Detect which cell encompasses the target text, then output its (x, y) center coordinate. 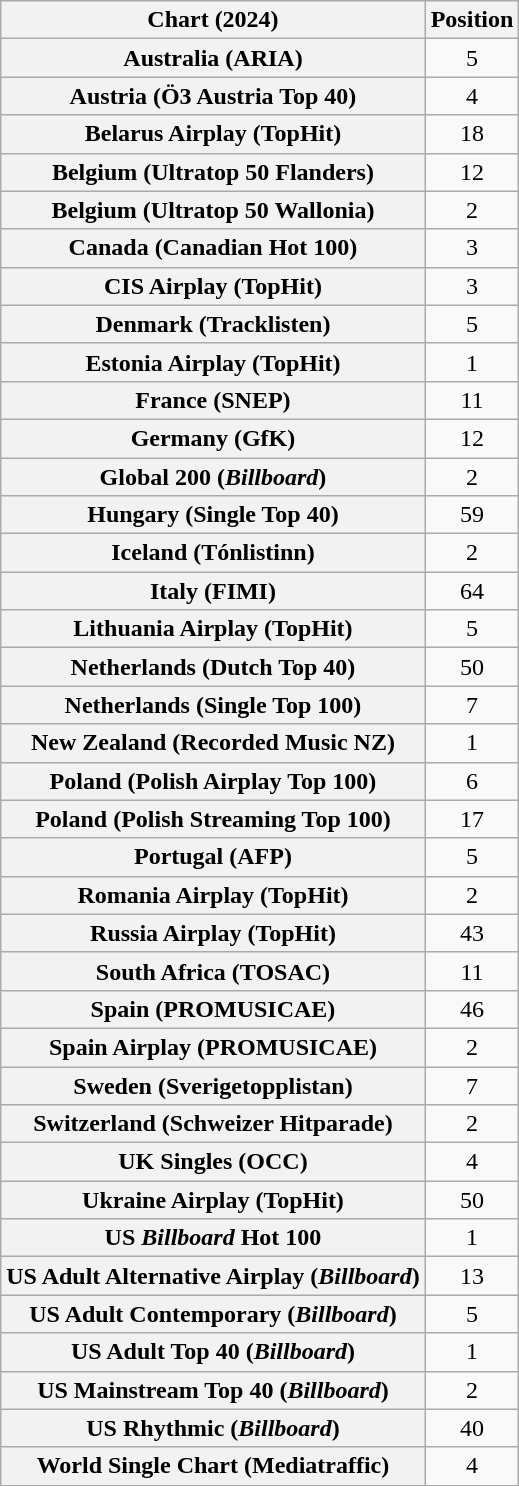
Belgium (Ultratop 50 Wallonia) (213, 210)
Ukraine Airplay (TopHit) (213, 1200)
Poland (Polish Streaming Top 100) (213, 819)
US Billboard Hot 100 (213, 1238)
Germany (GfK) (213, 438)
UK Singles (OCC) (213, 1162)
40 (472, 1428)
South Africa (TOSAC) (213, 971)
Canada (Canadian Hot 100) (213, 248)
Netherlands (Dutch Top 40) (213, 667)
US Adult Top 40 (Billboard) (213, 1352)
Estonia Airplay (TopHit) (213, 362)
Portugal (AFP) (213, 857)
US Mainstream Top 40 (Billboard) (213, 1390)
Austria (Ö3 Austria Top 40) (213, 96)
Switzerland (Schweizer Hitparade) (213, 1124)
Spain Airplay (PROMUSICAE) (213, 1047)
Poland (Polish Airplay Top 100) (213, 781)
18 (472, 134)
Spain (PROMUSICAE) (213, 1009)
Italy (FIMI) (213, 591)
Netherlands (Single Top 100) (213, 705)
US Rhythmic (Billboard) (213, 1428)
46 (472, 1009)
13 (472, 1276)
Hungary (Single Top 40) (213, 515)
Denmark (Tracklisten) (213, 324)
Lithuania Airplay (TopHit) (213, 629)
Position (472, 20)
France (SNEP) (213, 400)
Iceland (Tónlistinn) (213, 553)
Sweden (Sverigetopplistan) (213, 1085)
6 (472, 781)
World Single Chart (Mediatraffic) (213, 1466)
Global 200 (Billboard) (213, 477)
Australia (ARIA) (213, 58)
New Zealand (Recorded Music NZ) (213, 743)
Russia Airplay (TopHit) (213, 933)
Belgium (Ultratop 50 Flanders) (213, 172)
US Adult Alternative Airplay (Billboard) (213, 1276)
Chart (2024) (213, 20)
US Adult Contemporary (Billboard) (213, 1314)
CIS Airplay (TopHit) (213, 286)
Romania Airplay (TopHit) (213, 895)
Belarus Airplay (TopHit) (213, 134)
64 (472, 591)
43 (472, 933)
59 (472, 515)
17 (472, 819)
